Find where the given text appears and provide that cell's center as (x, y) coordinate. 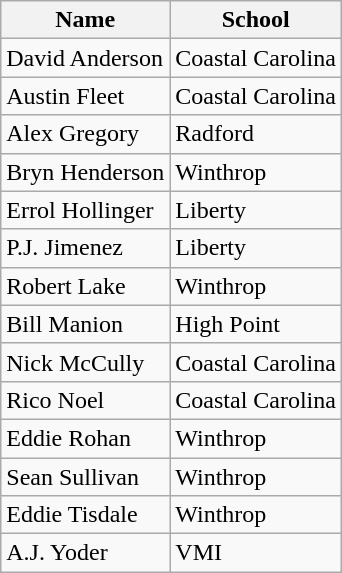
Eddie Rohan (86, 438)
Eddie Tisdale (86, 515)
Nick McCully (86, 362)
Sean Sullivan (86, 477)
David Anderson (86, 58)
Rico Noel (86, 400)
Austin Fleet (86, 96)
Bryn Henderson (86, 172)
School (256, 20)
Bill Manion (86, 324)
Radford (256, 134)
P.J. Jimenez (86, 248)
Robert Lake (86, 286)
High Point (256, 324)
A.J. Yoder (86, 553)
Errol Hollinger (86, 210)
Name (86, 20)
VMI (256, 553)
Alex Gregory (86, 134)
